Search for the cell housing the specified text and yield its [X, Y] center coordinate. 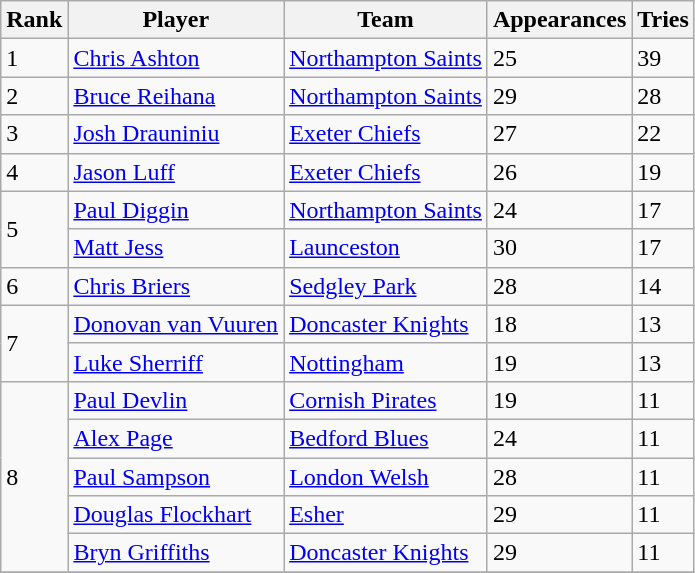
Appearances [559, 20]
Team [386, 20]
Douglas Flockhart [176, 515]
26 [559, 172]
Rank [34, 20]
3 [34, 134]
Chris Briers [176, 286]
Bruce Reihana [176, 96]
Player [176, 20]
Bedford Blues [386, 438]
Luke Sherriff [176, 362]
14 [664, 286]
Chris Ashton [176, 58]
Launceston [386, 248]
4 [34, 172]
Paul Sampson [176, 477]
22 [664, 134]
Tries [664, 20]
27 [559, 134]
Nottingham [386, 362]
Josh Drauniniu [176, 134]
Jason Luff [176, 172]
Bryn Griffiths [176, 553]
2 [34, 96]
1 [34, 58]
Donovan van Vuuren [176, 324]
Paul Diggin [176, 210]
25 [559, 58]
7 [34, 343]
Matt Jess [176, 248]
London Welsh [386, 477]
Paul Devlin [176, 400]
Cornish Pirates [386, 400]
6 [34, 286]
Esher [386, 515]
5 [34, 229]
30 [559, 248]
8 [34, 476]
Alex Page [176, 438]
18 [559, 324]
Sedgley Park [386, 286]
39 [664, 58]
